Determine the (x, y) coordinate at the center of the cell enclosing the given text.  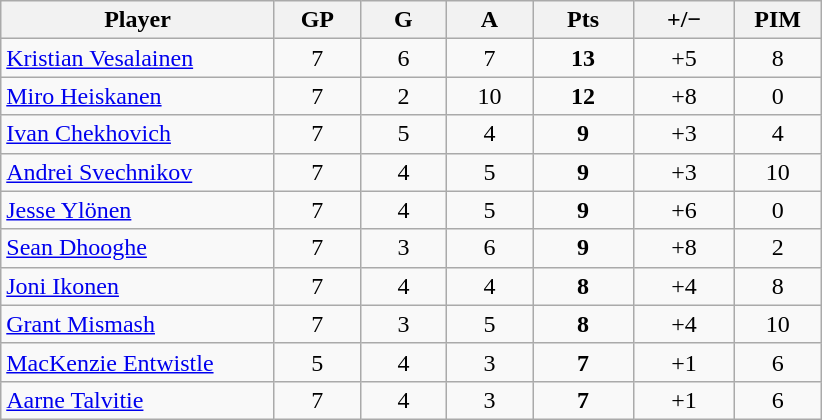
Ivan Chekhovich (138, 134)
Player (138, 20)
A (489, 20)
+6 (684, 210)
Andrei Svechnikov (138, 172)
Jesse Ylönen (138, 210)
Pts (582, 20)
GP (317, 20)
MacKenzie Entwistle (138, 362)
Kristian Vesalainen (138, 58)
+/− (684, 20)
13 (582, 58)
Miro Heiskanen (138, 96)
+5 (684, 58)
Joni Ikonen (138, 286)
12 (582, 96)
Grant Mismash (138, 324)
Aarne Talvitie (138, 400)
G (403, 20)
PIM (778, 20)
Sean Dhooghe (138, 248)
